Scan for the cell matching the given text and deliver its [X, Y] coordinate at center. 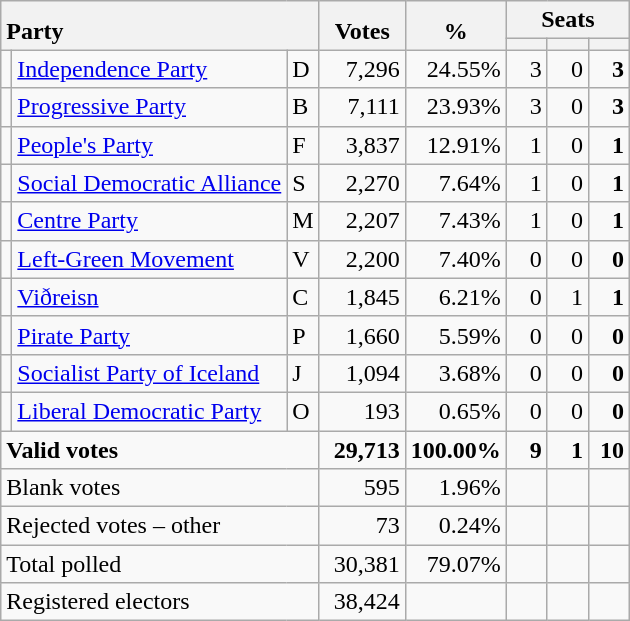
38,424 [362, 602]
193 [362, 411]
7,296 [362, 69]
Seats [568, 20]
Centre Party [150, 221]
9 [526, 449]
24.55% [456, 69]
% [456, 26]
0.65% [456, 411]
Liberal Democratic Party [150, 411]
O [303, 411]
0.24% [456, 526]
79.07% [456, 564]
73 [362, 526]
Rejected votes – other [160, 526]
7.43% [456, 221]
Registered electors [160, 602]
1,094 [362, 373]
6.21% [456, 297]
S [303, 183]
J [303, 373]
C [303, 297]
B [303, 107]
Valid votes [160, 449]
Socialist Party of Iceland [150, 373]
D [303, 69]
P [303, 335]
595 [362, 488]
Votes [362, 26]
3,837 [362, 145]
People's Party [150, 145]
3.68% [456, 373]
1,845 [362, 297]
100.00% [456, 449]
1.96% [456, 488]
Viðreisn [150, 297]
1,660 [362, 335]
29,713 [362, 449]
Left-Green Movement [150, 259]
5.59% [456, 335]
Pirate Party [150, 335]
Progressive Party [150, 107]
2,207 [362, 221]
F [303, 145]
Party [160, 26]
V [303, 259]
7.64% [456, 183]
2,200 [362, 259]
7.40% [456, 259]
Social Democratic Alliance [150, 183]
30,381 [362, 564]
Total polled [160, 564]
10 [608, 449]
23.93% [456, 107]
Blank votes [160, 488]
Independence Party [150, 69]
2,270 [362, 183]
7,111 [362, 107]
12.91% [456, 145]
M [303, 221]
